Pinpoint the cell where the given text exists, returning its (X, Y) midpoint coordinate. 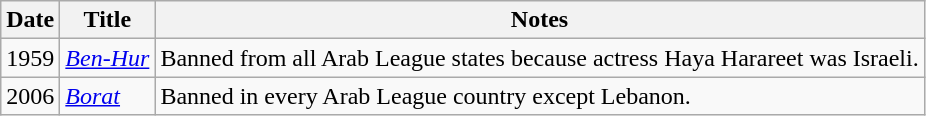
2006 (30, 96)
Title (108, 20)
Borat (108, 96)
1959 (30, 58)
Banned from all Arab League states because actress Haya Harareet was Israeli. (540, 58)
Banned in every Arab League country except Lebanon. (540, 96)
Ben-Hur (108, 58)
Date (30, 20)
Notes (540, 20)
